Detect which cell encompasses the target text, then output its [X, Y] center coordinate. 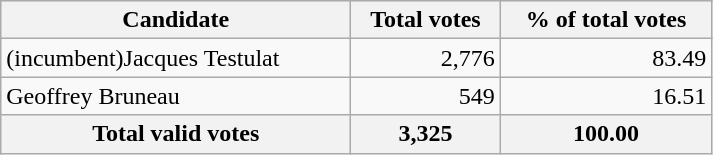
Total votes [426, 20]
100.00 [606, 134]
3,325 [426, 134]
549 [426, 96]
83.49 [606, 58]
Geoffrey Bruneau [176, 96]
2,776 [426, 58]
16.51 [606, 96]
% of total votes [606, 20]
Candidate [176, 20]
(incumbent)Jacques Testulat [176, 58]
Total valid votes [176, 134]
